Detect which cell encompasses the target text, then output its (x, y) center coordinate. 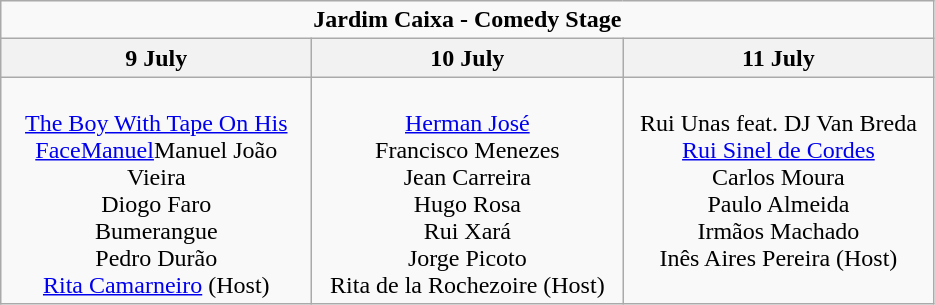
11 July (778, 58)
Jardim Caixa - Comedy Stage (468, 20)
10 July (468, 58)
Herman JoséFrancisco MenezesJean CarreiraHugo RosaRui XaráJorge PicotoRita de la Rochezoire (Host) (468, 190)
The Boy With Tape On His FaceManuelManuel João VieiraDiogo FaroBumeranguePedro DurãoRita Camarneiro (Host) (156, 190)
9 July (156, 58)
Rui Unas feat. DJ Van BredaRui Sinel de CordesCarlos MouraPaulo AlmeidaIrmãos MachadoInês Aires Pereira (Host) (778, 190)
